Scan for the cell matching the given text and deliver its (x, y) coordinate at center. 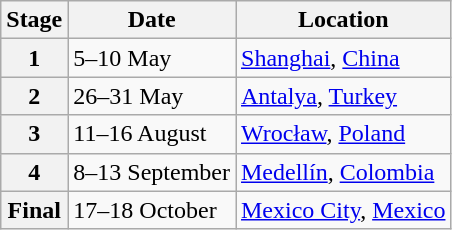
Antalya, Turkey (344, 96)
Date (152, 20)
26–31 May (152, 96)
11–16 August (152, 134)
17–18 October (152, 210)
4 (34, 172)
8–13 September (152, 172)
1 (34, 58)
Medellín, Colombia (344, 172)
2 (34, 96)
3 (34, 134)
Location (344, 20)
Stage (34, 20)
Shanghai, China (344, 58)
Wrocław, Poland (344, 134)
5–10 May (152, 58)
Final (34, 210)
Mexico City, Mexico (344, 210)
